Capture the cell that displays the provided text and extract its (x, y) central coordinate. 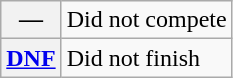
— (31, 20)
Did not finish (146, 58)
Did not compete (146, 20)
DNF (31, 58)
